Locate the cell with the specified text and output its [X, Y] center coordinate. 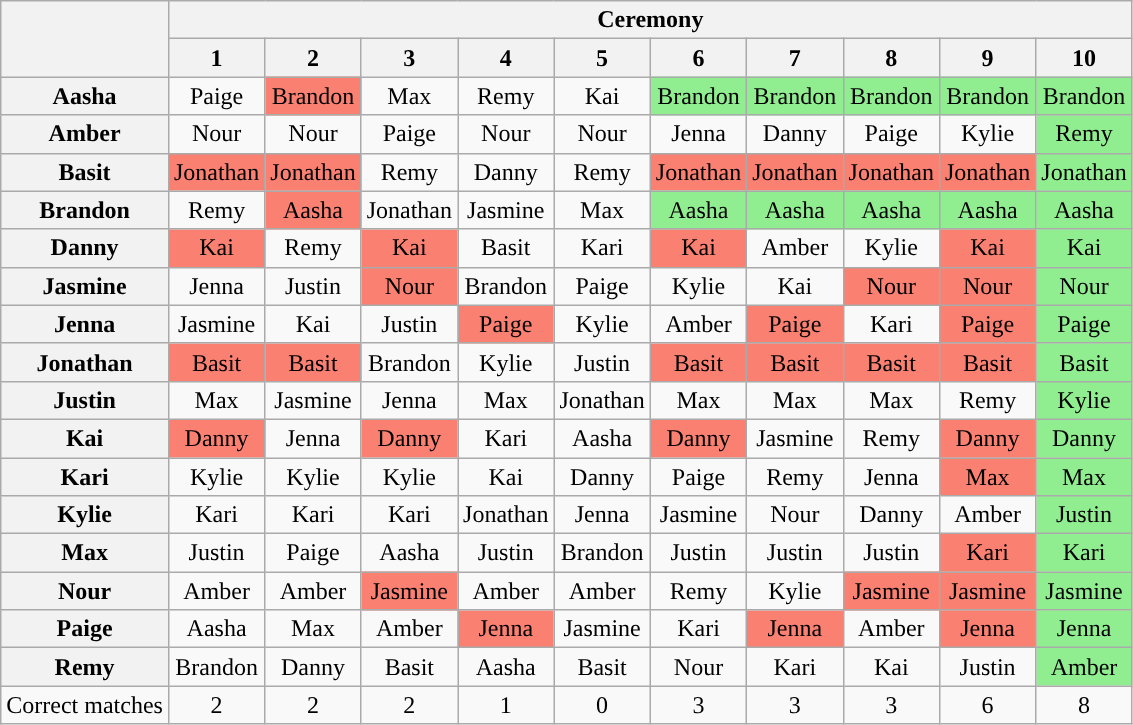
10 [1084, 58]
Ceremony [650, 20]
0 [602, 705]
4 [506, 58]
5 [602, 58]
9 [987, 58]
7 [795, 58]
Correct matches [85, 705]
